Identify which cell holds the provided text, then report its [x, y] central coordinate. 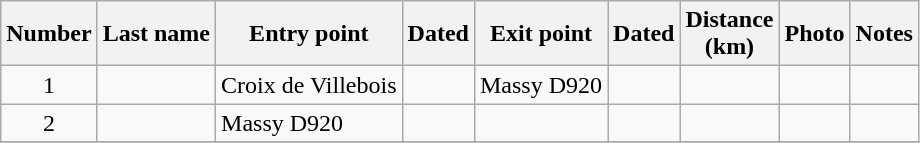
Photo [814, 34]
Number [49, 34]
1 [49, 85]
Entry point [310, 34]
Croix de Villebois [310, 85]
Notes [884, 34]
2 [49, 123]
Exit point [540, 34]
Distance (km) [730, 34]
Last name [156, 34]
